Identify which cell holds the provided text, then report its (x, y) central coordinate. 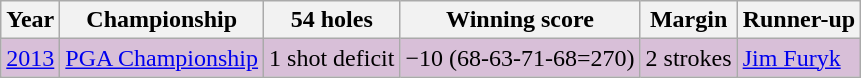
Winning score (520, 20)
Jim Furyk (799, 58)
Championship (162, 20)
−10 (68-63-71-68=270) (520, 58)
PGA Championship (162, 58)
2 strokes (688, 58)
2013 (30, 58)
1 shot deficit (332, 58)
Margin (688, 20)
54 holes (332, 20)
Year (30, 20)
Runner-up (799, 20)
